Output the [X, Y] coordinate of the center of the cell containing the given text.  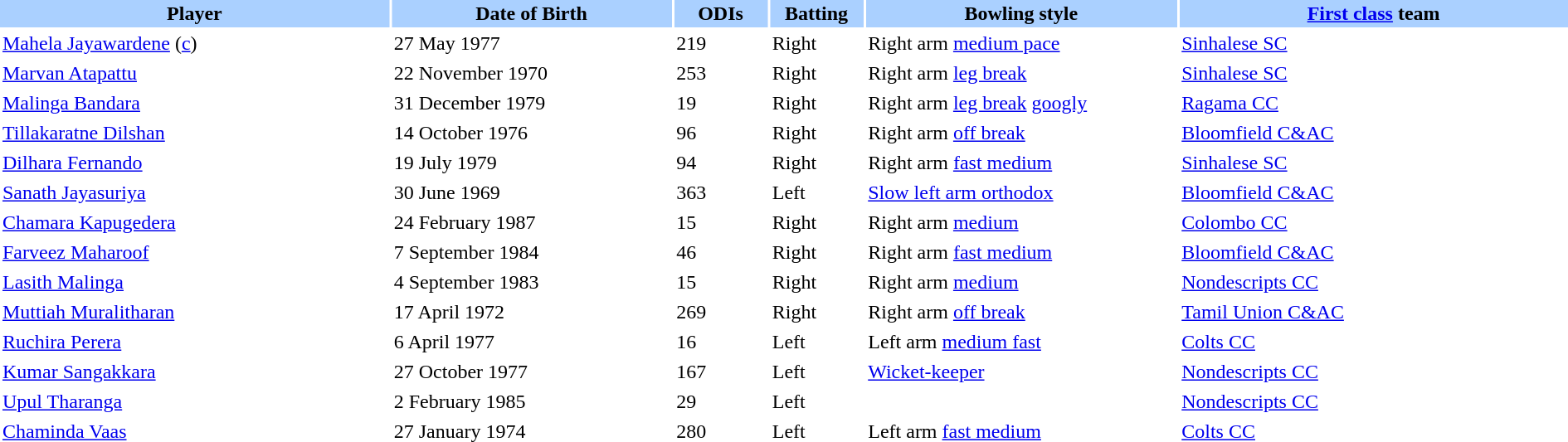
2 February 1985 [532, 401]
46 [720, 252]
Upul Tharanga [194, 401]
Colts CC [1374, 342]
Wicket-keeper [1020, 372]
Player [194, 13]
Tillakaratne Dilshan [194, 133]
30 June 1969 [532, 192]
Chamara Kapugedera [194, 222]
24 February 1987 [532, 222]
19 July 1979 [532, 163]
96 [720, 133]
Dilhara Fernando [194, 163]
269 [720, 312]
94 [720, 163]
31 December 1979 [532, 103]
167 [720, 372]
Right arm medium pace [1020, 43]
363 [720, 192]
19 [720, 103]
29 [720, 401]
253 [720, 73]
Slow left arm orthodox [1020, 192]
Farveez Maharoof [194, 252]
Mahela Jayawardene (c) [194, 43]
Ragama CC [1374, 103]
Batting [816, 13]
7 September 1984 [532, 252]
Right arm leg break googly [1020, 103]
Kumar Sangakkara [194, 372]
First class team [1374, 13]
Bowling style [1020, 13]
Date of Birth [532, 13]
4 September 1983 [532, 282]
17 April 1972 [532, 312]
22 November 1970 [532, 73]
Muttiah Muralitharan [194, 312]
Malinga Bandara [194, 103]
ODIs [720, 13]
Lasith Malinga [194, 282]
Colombo CC [1374, 222]
14 October 1976 [532, 133]
Ruchira Perera [194, 342]
27 October 1977 [532, 372]
Marvan Atapattu [194, 73]
Tamil Union C&AC [1374, 312]
Right arm leg break [1020, 73]
219 [720, 43]
Sanath Jayasuriya [194, 192]
27 May 1977 [532, 43]
Left arm medium fast [1020, 342]
16 [720, 342]
6 April 1977 [532, 342]
